Return the [X, Y] coordinate for the center point of the cell that contains the specified text.  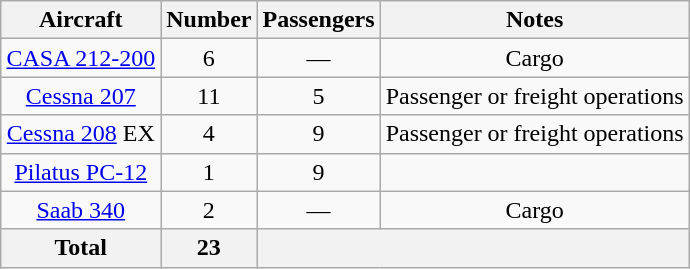
Notes [534, 20]
1 [209, 172]
Saab 340 [81, 210]
Passengers [318, 20]
5 [318, 96]
Pilatus PC-12 [81, 172]
2 [209, 210]
Number [209, 20]
Cessna 207 [81, 96]
23 [209, 248]
Aircraft [81, 20]
Cessna 208 EX [81, 134]
4 [209, 134]
6 [209, 58]
CASA 212-200 [81, 58]
Total [81, 248]
11 [209, 96]
